Extract the (x, y) coordinate from the center of the cell holding the provided text.  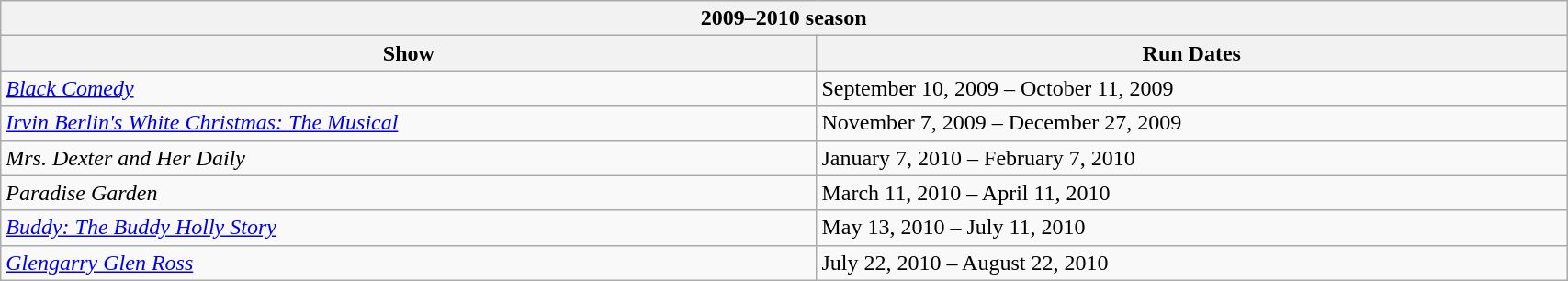
Buddy: The Buddy Holly Story (409, 228)
November 7, 2009 – December 27, 2009 (1192, 123)
July 22, 2010 – August 22, 2010 (1192, 263)
Glengarry Glen Ross (409, 263)
Run Dates (1192, 53)
January 7, 2010 – February 7, 2010 (1192, 158)
Black Comedy (409, 88)
Paradise Garden (409, 193)
Mrs. Dexter and Her Daily (409, 158)
September 10, 2009 – October 11, 2009 (1192, 88)
March 11, 2010 – April 11, 2010 (1192, 193)
May 13, 2010 – July 11, 2010 (1192, 228)
Show (409, 53)
Irvin Berlin's White Christmas: The Musical (409, 123)
2009–2010 season (784, 18)
